Identify which cell holds the provided text, then report its [x, y] central coordinate. 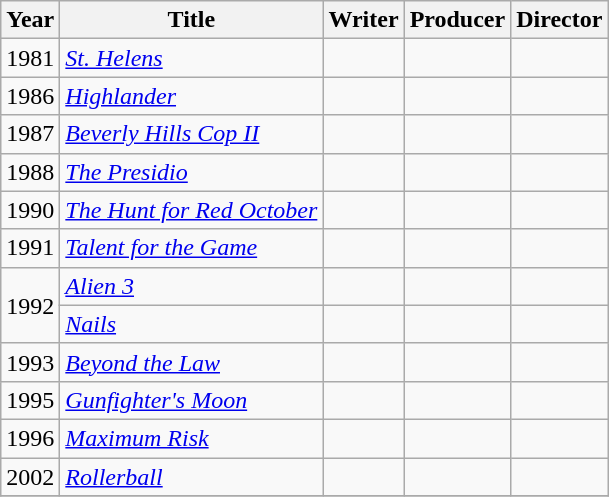
2002 [30, 477]
Writer [364, 20]
1996 [30, 438]
1995 [30, 400]
Maximum Risk [192, 438]
Beverly Hills Cop II [192, 134]
Highlander [192, 96]
Rollerball [192, 477]
St. Helens [192, 58]
1981 [30, 58]
1990 [30, 210]
1986 [30, 96]
The Presidio [192, 172]
Beyond the Law [192, 362]
The Hunt for Red October [192, 210]
1991 [30, 248]
Nails [192, 324]
1987 [30, 134]
Title [192, 20]
1992 [30, 305]
1993 [30, 362]
Year [30, 20]
Producer [458, 20]
Gunfighter's Moon [192, 400]
Talent for the Game [192, 248]
Director [560, 20]
Alien 3 [192, 286]
1988 [30, 172]
